Pinpoint the cell where the given text exists, returning its (x, y) midpoint coordinate. 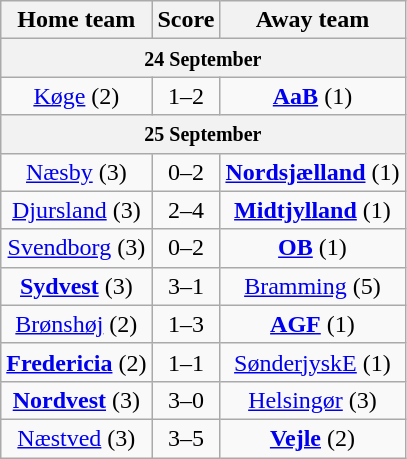
Næsby (3) (76, 172)
Nordvest (3) (76, 400)
Svendborg (3) (76, 248)
Home team (76, 20)
Fredericia (2) (76, 362)
1–2 (186, 96)
3–5 (186, 438)
AaB (1) (312, 96)
AGF (1) (312, 324)
25 September (203, 134)
3–0 (186, 400)
Nordsjælland (1) (312, 172)
1–1 (186, 362)
Djursland (3) (76, 210)
Score (186, 20)
Sydvest (3) (76, 286)
2–4 (186, 210)
Away team (312, 20)
Køge (2) (76, 96)
Brønshøj (2) (76, 324)
Midtjylland (1) (312, 210)
Helsingør (3) (312, 400)
Bramming (5) (312, 286)
Næstved (3) (76, 438)
Vejle (2) (312, 438)
24 September (203, 58)
3–1 (186, 286)
OB (1) (312, 248)
SønderjyskE (1) (312, 362)
1–3 (186, 324)
